Extract the [x, y] coordinate from the center of the cell holding the provided text.  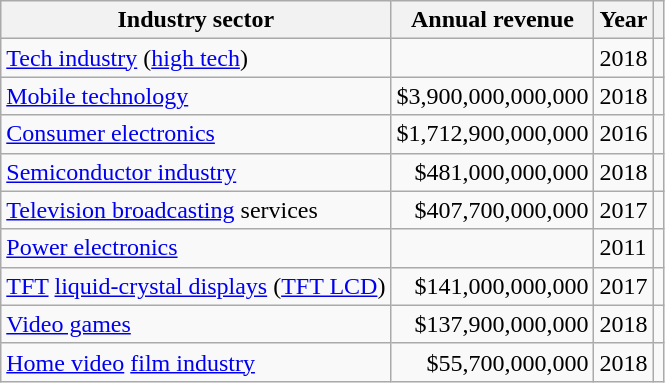
$55,700,000,000 [492, 362]
$141,000,000,000 [492, 286]
Industry sector [196, 20]
2016 [624, 134]
Tech industry (high tech) [196, 58]
$137,900,000,000 [492, 324]
Home video film industry [196, 362]
Mobile technology [196, 96]
2011 [624, 248]
Annual revenue [492, 20]
$407,700,000,000 [492, 210]
Semiconductor industry [196, 172]
Year [624, 20]
TFT liquid-crystal displays (TFT LCD) [196, 286]
Power electronics [196, 248]
Consumer electronics [196, 134]
Television broadcasting services [196, 210]
$3,900,000,000,000 [492, 96]
Video games [196, 324]
$481,000,000,000 [492, 172]
$1,712,900,000,000 [492, 134]
